Find where the given text appears and provide that cell's center as (x, y) coordinate. 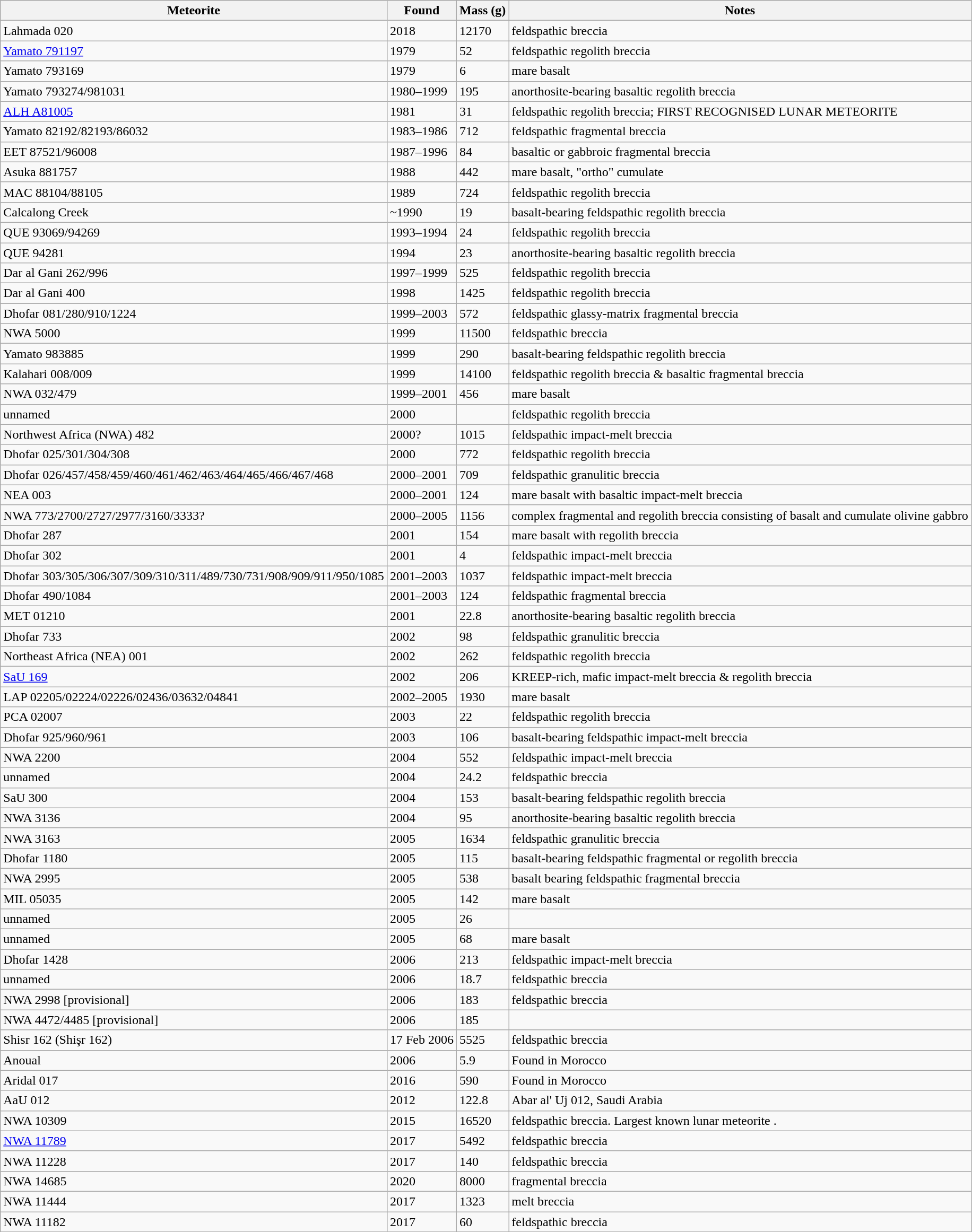
Anoual (194, 1060)
1980–1999 (421, 91)
LAP 02205/02224/02226/02436/03632/04841 (194, 697)
Dhofar 081/280/910/1224 (194, 313)
QUE 94281 (194, 253)
31 (482, 111)
Yamato 793169 (194, 71)
basalt-bearing feldspathic fragmental or regolith breccia (740, 858)
Found (421, 11)
Dhofar 925/960/961 (194, 737)
1425 (482, 293)
2016 (421, 1080)
98 (482, 636)
Dhofar 025/301/304/308 (194, 455)
14100 (482, 374)
feldspathic regolith breccia; FIRST RECOGNISED LUNAR METEORITE (740, 111)
NWA 5000 (194, 334)
1999–2003 (421, 313)
17 Feb 2006 (421, 1040)
106 (482, 737)
MET 01210 (194, 616)
2002–2005 (421, 697)
712 (482, 132)
PCA 02007 (194, 717)
290 (482, 354)
feldspathic breccia. Largest known lunar meteorite . (740, 1121)
525 (482, 273)
Notes (740, 11)
Mass (g) (482, 11)
2000? (421, 434)
1988 (421, 172)
Dhofar 303/305/306/307/309/310/311/489/730/731/908/909/911/950/1085 (194, 575)
1999–2001 (421, 394)
NWA 2995 (194, 878)
NWA 11182 (194, 1221)
153 (482, 798)
SaU 300 (194, 798)
NWA 11228 (194, 1161)
1156 (482, 515)
ALH A81005 (194, 111)
183 (482, 1000)
mare basalt, "ortho" cumulate (740, 172)
5492 (482, 1141)
NEA 003 (194, 495)
18.7 (482, 980)
84 (482, 152)
~1990 (421, 212)
1037 (482, 575)
1998 (421, 293)
1993–1994 (421, 232)
19 (482, 212)
140 (482, 1161)
Meteorite (194, 11)
142 (482, 899)
2020 (421, 1181)
442 (482, 172)
NWA 11444 (194, 1201)
2012 (421, 1100)
Calcalong Creek (194, 212)
26 (482, 919)
NWA 10309 (194, 1121)
AaU 012 (194, 1100)
11500 (482, 334)
2015 (421, 1121)
MIL 05035 (194, 899)
1981 (421, 111)
12170 (482, 31)
Dhofar 1428 (194, 959)
NWA 773/2700/2727/2977/3160/3333? (194, 515)
complex fragmental and regolith breccia consisting of basalt and cumulate olivine gabbro (740, 515)
Dar al Gani 400 (194, 293)
5.9 (482, 1060)
213 (482, 959)
Asuka 881757 (194, 172)
262 (482, 657)
NWA 2200 (194, 757)
Aridal 017 (194, 1080)
1997–1999 (421, 273)
feldspathic regolith breccia & basaltic fragmental breccia (740, 374)
68 (482, 939)
QUE 93069/94269 (194, 232)
Yamato 793274/981031 (194, 91)
16520 (482, 1121)
154 (482, 535)
24 (482, 232)
4 (482, 555)
5525 (482, 1040)
NWA 3163 (194, 838)
EET 87521/96008 (194, 152)
1989 (421, 192)
melt breccia (740, 1201)
Yamato 82192/82193/86032 (194, 132)
24.2 (482, 777)
Shisr 162 (Shişr 162) (194, 1040)
60 (482, 1221)
185 (482, 1020)
2000–2005 (421, 515)
fragmental breccia (740, 1181)
1015 (482, 434)
23 (482, 253)
1930 (482, 697)
mare basalt with regolith breccia (740, 535)
NWA 4472/4485 [provisional] (194, 1020)
Northeast Africa (NEA) 001 (194, 657)
KREEP-rich, mafic impact-melt breccia & regolith breccia (740, 677)
Dhofar 302 (194, 555)
115 (482, 858)
1634 (482, 838)
Dhofar 026/457/458/459/460/461/462/463/464/465/466/467/468 (194, 475)
590 (482, 1080)
8000 (482, 1181)
1323 (482, 1201)
NWA 11789 (194, 1141)
Dhofar 733 (194, 636)
Abar al' Uj 012, Saudi Arabia (740, 1100)
552 (482, 757)
MAC 88104/88105 (194, 192)
NWA 14685 (194, 1181)
195 (482, 91)
Lahmada 020 (194, 31)
724 (482, 192)
basalt bearing feldspathic fragmental breccia (740, 878)
Dhofar 490/1084 (194, 596)
NWA 032/479 (194, 394)
basalt-bearing feldspathic impact-melt breccia (740, 737)
1987–1996 (421, 152)
Dar al Gani 262/996 (194, 273)
572 (482, 313)
1983–1986 (421, 132)
2018 (421, 31)
Dhofar 1180 (194, 858)
Northwest Africa (NWA) 482 (194, 434)
22 (482, 717)
NWA 3136 (194, 818)
206 (482, 677)
mare basalt with basaltic impact-melt breccia (740, 495)
772 (482, 455)
95 (482, 818)
Kalahari 008/009 (194, 374)
1994 (421, 253)
709 (482, 475)
basaltic or gabbroic fragmental breccia (740, 152)
NWA 2998 [provisional] (194, 1000)
Yamato 791197 (194, 51)
456 (482, 394)
SaU 169 (194, 677)
538 (482, 878)
feldspathic glassy-matrix fragmental breccia (740, 313)
Yamato 983885 (194, 354)
22.8 (482, 616)
6 (482, 71)
Dhofar 287 (194, 535)
52 (482, 51)
122.8 (482, 1100)
